From the cell containing the given text, extract its center point as (x, y) coordinate. 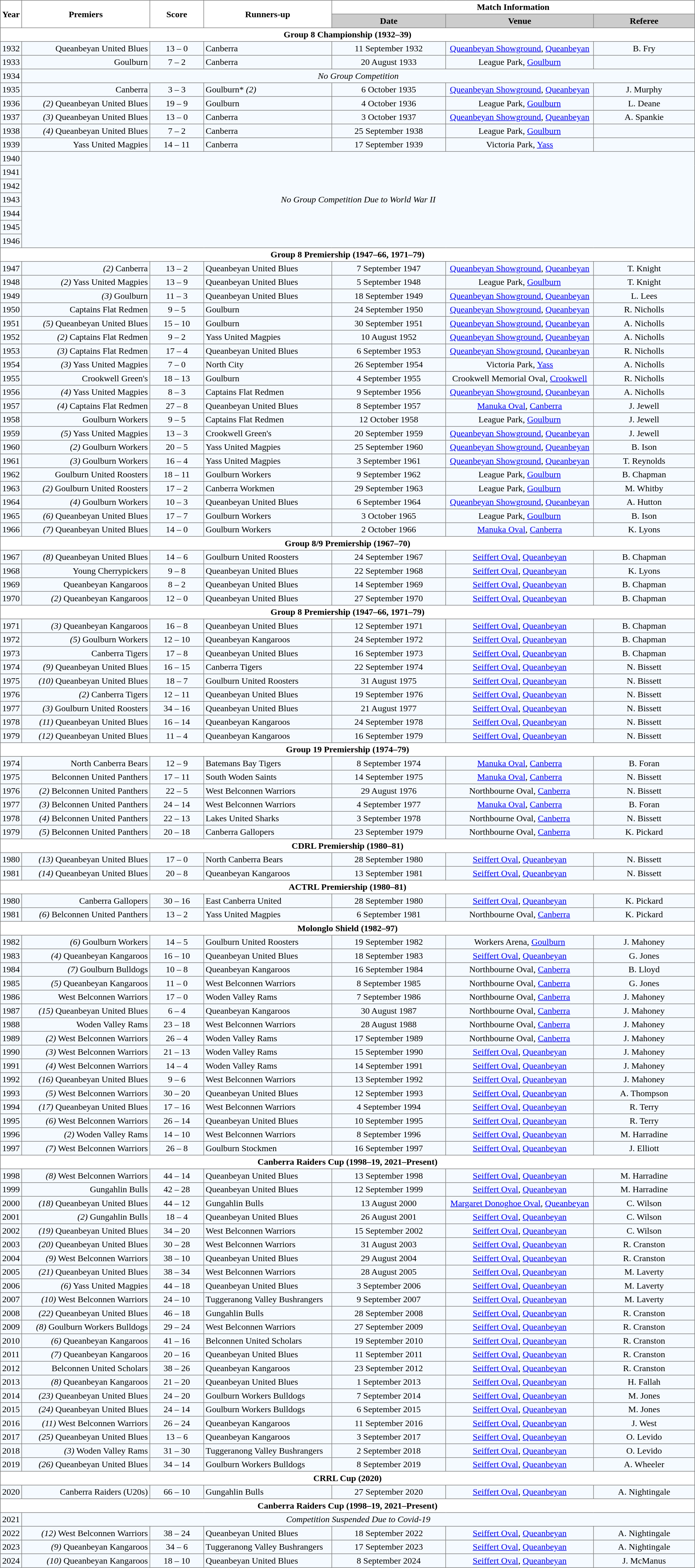
2001 (11, 1217)
17 September 1989 (389, 1038)
(9) Queanbeyan Kangaroos (86, 1547)
12 October 1958 (389, 420)
1965 (11, 516)
17 – 7 (177, 516)
(5) Yass United Magpies (86, 433)
(20) Queanbeyan United Blues (86, 1245)
7 September 1947 (389, 268)
(7) Goulburn Bulldogs (86, 970)
(17) Queanbeyan United Blues (86, 1107)
20 September 1959 (389, 433)
Molonglo Shield (1982–97) (347, 928)
(12) Queanbeyan United Blues (86, 736)
6 September 2015 (389, 1410)
2007 (11, 1300)
(14) Queanbeyan United Blues (86, 873)
5 September 1948 (389, 282)
2003 (11, 1245)
A. Hutton (644, 502)
(26) Queanbeyan United Blues (86, 1465)
Margaret Donoghoe Oval, Queanbeyan (520, 1203)
(22) Queanbeyan United Blues (86, 1313)
6 September 1981 (389, 915)
13 September 1998 (389, 1176)
1971 (11, 626)
(10) Queanbeyan United Blues (86, 681)
(3) West Belconnen Warriors (86, 1052)
8 – 3 (177, 392)
4 September 1955 (389, 378)
16 September 1973 (389, 653)
8 September 2019 (389, 1465)
Date (389, 21)
1938 (11, 131)
14 September 1969 (389, 585)
22 – 5 (177, 791)
16 – 14 (177, 722)
2014 (11, 1396)
20 August 1933 (389, 62)
12 September 1993 (389, 1093)
(4) Goulburn Workers (86, 502)
1937 (11, 117)
2019 (11, 1465)
1944 (11, 213)
24 – 20 (177, 1396)
CRRL Cup (2020) (347, 1478)
CDRL Premiership (1980–81) (347, 846)
21 – 13 (177, 1052)
Premiers (86, 14)
J. Murphy (644, 90)
8 September 1996 (389, 1135)
Score (177, 14)
14 – 6 (177, 557)
1969 (11, 585)
2013 (11, 1382)
17 – 8 (177, 653)
8 – 2 (177, 585)
1948 (11, 282)
2021 (11, 1520)
13 September 1992 (389, 1080)
30 – 28 (177, 1245)
(2) Goulburn United Roosters (86, 488)
31 August 1975 (389, 681)
1941 (11, 172)
Canberra Workmen (268, 488)
23 September 1979 (389, 832)
14 – 4 (177, 1066)
1963 (11, 488)
13 September 1981 (389, 873)
11 September 2011 (389, 1355)
Crookwell Memorial Oval, Crookwell (520, 378)
38 – 24 (177, 1533)
31 – 30 (177, 1451)
17 – 16 (177, 1107)
(6) Queanbeyan Kangaroos (86, 1341)
13 – 3 (177, 433)
29 September 1963 (389, 488)
26 September 1954 (389, 365)
3 September 1978 (389, 818)
(3) Yass United Magpies (86, 365)
27 September 2020 (389, 1492)
2008 (11, 1313)
12 September 1999 (389, 1190)
2010 (11, 1341)
(2) Queanbeyan United Blues (86, 103)
22 – 13 (177, 818)
2024 (11, 1561)
1998 (11, 1176)
29 – 24 (177, 1327)
(11) Queanbeyan United Blues (86, 722)
1964 (11, 502)
1946 (11, 241)
Workers Arena, Goulburn (520, 942)
2023 (11, 1547)
(5) West Belconnen Warriors (86, 1093)
22 September 1974 (389, 667)
(5) Queanbeyan Kangaroos (86, 983)
1 September 2013 (389, 1382)
J. West (644, 1423)
4 September 1977 (389, 805)
8 September 1985 (389, 983)
(3) Queanbeyan Kangaroos (86, 626)
1968 (11, 571)
24 September 1950 (389, 310)
6 September 1964 (389, 502)
1936 (11, 103)
11 – 0 (177, 983)
2012 (11, 1368)
(10) West Belconnen Warriors (86, 1300)
11 September 1932 (389, 48)
34 – 16 (177, 708)
(8) Queanbeyan Kangaroos (86, 1382)
15 September 2002 (389, 1231)
(2) Captains Flat Redmen (86, 337)
1940 (11, 158)
7 September 1986 (389, 997)
18 – 13 (177, 378)
14 – 11 (177, 145)
(10) Queanbeyan Kangaroos (86, 1561)
2011 (11, 1355)
B. Lloyd (644, 970)
3 September 2006 (389, 1286)
J. Elliott (644, 1148)
(2) Belconnen United Panthers (86, 791)
34 – 20 (177, 1231)
13 – 9 (177, 282)
20 – 18 (177, 832)
2 October 1966 (389, 530)
66 – 10 (177, 1492)
29 August 2004 (389, 1258)
Referee (644, 21)
9 – 8 (177, 571)
1956 (11, 392)
3 October 1965 (389, 516)
3 September 1961 (389, 461)
(8) Queanbeyan United Blues (86, 557)
30 September 1951 (389, 323)
10 – 8 (177, 970)
3 September 2017 (389, 1437)
1997 (11, 1148)
23 – 18 (177, 1025)
21 – 20 (177, 1382)
1983 (11, 956)
1935 (11, 90)
(3) Woden Valley Rams (86, 1451)
No Group Competition Due to World War II (358, 199)
24 September 1972 (389, 640)
24 – 10 (177, 1300)
1955 (11, 378)
17 September 2023 (389, 1547)
A. Thompson (644, 1093)
1973 (11, 653)
18 September 1983 (389, 956)
1994 (11, 1107)
1991 (11, 1066)
(6) West Belconnen Warriors (86, 1121)
30 August 1987 (389, 1011)
14 – 0 (177, 530)
(6) Yass United Magpies (86, 1286)
20 – 16 (177, 1355)
(3) Goulburn United Roosters (86, 708)
30 – 20 (177, 1093)
10 September 1995 (389, 1121)
L. Deane (644, 103)
(4) Captains Flat Redmen (86, 406)
1942 (11, 186)
7 September 2014 (389, 1396)
18 – 10 (177, 1561)
16 September 1997 (389, 1148)
8 September 1957 (389, 406)
41 – 16 (177, 1341)
6 – 4 (177, 1011)
(3) Goulburn (86, 296)
Venue (520, 21)
9 September 1956 (389, 392)
34 – 14 (177, 1465)
1959 (11, 433)
1957 (11, 406)
19 September 2010 (389, 1341)
(25) Queanbeyan United Blues (86, 1437)
26 – 14 (177, 1121)
1943 (11, 200)
38 – 34 (177, 1272)
2 September 2018 (389, 1451)
12 – 11 (177, 695)
(15) Queanbeyan United Blues (86, 1011)
14 September 1991 (389, 1066)
(4) Belconnen United Panthers (86, 818)
9 September 2007 (389, 1300)
12 – 9 (177, 763)
30 – 16 (177, 901)
17 September 1939 (389, 145)
(7) West Belconnen Warriors (86, 1148)
27 September 1970 (389, 598)
Belconnen United Panthers (86, 777)
31 August 2003 (389, 1245)
1951 (11, 323)
1972 (11, 640)
29 August 1976 (389, 791)
2006 (11, 1286)
12 – 10 (177, 640)
(9) Queanbeyan United Blues (86, 667)
2018 (11, 1451)
38 – 10 (177, 1258)
Competition Suspended Due to Covid-19 (358, 1520)
(2) Goulburn Workers (86, 447)
1996 (11, 1135)
(3) Belconnen United Panthers (86, 805)
(3) Captains Flat Redmen (86, 351)
(6) Belconnen United Panthers (86, 915)
22 September 1968 (389, 571)
19 September 1976 (389, 695)
(21) Queanbeyan United Blues (86, 1272)
7 – 0 (177, 365)
J. McManus (644, 1561)
13 – 6 (177, 1437)
46 – 18 (177, 1313)
16 – 4 (177, 461)
L. Lees (644, 296)
26 – 4 (177, 1038)
19 – 9 (177, 103)
(4) Yass United Magpies (86, 392)
8 September 1974 (389, 763)
28 August 2005 (389, 1272)
Runners-up (268, 14)
13 August 2000 (389, 1203)
B. Fry (644, 48)
42 – 28 (177, 1190)
16 – 10 (177, 956)
(8) Goulburn Workers Bulldogs (86, 1327)
1967 (11, 557)
18 September 2022 (389, 1533)
16 September 1979 (389, 736)
18 – 7 (177, 681)
(2) West Belconnen Warriors (86, 1038)
(3) Queanbeyan United Blues (86, 117)
(4) Queanbeyan Kangaroos (86, 956)
(2) Woden Valley Rams (86, 1135)
16 – 8 (177, 626)
1934 (11, 76)
North City (268, 365)
14 – 10 (177, 1135)
26 – 8 (177, 1148)
(2) Gungahlin Bulls (86, 1217)
2022 (11, 1533)
(11) West Belconnen Warriors (86, 1423)
34 – 6 (177, 1547)
M. Whitby (644, 488)
(13) Queanbeyan United Blues (86, 860)
17 – 2 (177, 488)
(24) Queanbeyan United Blues (86, 1410)
12 September 1971 (389, 626)
25 September 1938 (389, 131)
24 September 1967 (389, 557)
(5) Goulburn Workers (86, 640)
38 – 26 (177, 1368)
12 – 0 (177, 598)
(4) Queanbeyan United Blues (86, 131)
15 – 10 (177, 323)
Canberra Raiders (U20s) (86, 1492)
27 September 2009 (389, 1327)
Group 8/9 Premiership (1967–70) (347, 543)
(7) Queanbeyan United Blues (86, 530)
(2) Queanbeyan Kangaroos (86, 598)
2017 (11, 1437)
26 August 2001 (389, 1217)
1961 (11, 461)
(23) Queanbeyan United Blues (86, 1396)
6 October 1935 (389, 90)
Goulburn Stockmen (268, 1148)
9 – 6 (177, 1080)
3 – 3 (177, 90)
1932 (11, 48)
1999 (11, 1190)
4 September 1994 (389, 1107)
(19) Queanbeyan United Blues (86, 1231)
(16) Queanbeyan United Blues (86, 1080)
9 – 2 (177, 337)
(4) West Belconnen Warriors (86, 1066)
1950 (11, 310)
1982 (11, 942)
(5) Queanbeyan United Blues (86, 323)
2009 (11, 1327)
1953 (11, 351)
1954 (11, 365)
(6) Goulburn Workers (86, 942)
26 – 24 (177, 1423)
1993 (11, 1093)
1952 (11, 337)
1966 (11, 530)
1995 (11, 1121)
ACTRL Premiership (1980–81) (347, 887)
44 – 14 (177, 1176)
18 September 1949 (389, 296)
3 October 1937 (389, 117)
9 September 1962 (389, 475)
(2) Canberra Tigers (86, 695)
1945 (11, 227)
1962 (11, 475)
14 September 1975 (389, 777)
10 – 3 (177, 502)
11 September 2016 (389, 1423)
17 – 4 (177, 351)
1947 (11, 268)
1939 (11, 145)
2004 (11, 1258)
16 – 15 (177, 667)
Match Information (513, 7)
(18) Queanbeyan United Blues (86, 1203)
2002 (11, 1231)
(2) Yass United Magpies (86, 282)
1987 (11, 1011)
15 September 1990 (389, 1052)
1984 (11, 970)
Year (11, 14)
Batemans Bay Tigers (268, 763)
No Group Competition (358, 76)
20 – 5 (177, 447)
44 – 18 (177, 1286)
(12) West Belconnen Warriors (86, 1533)
1986 (11, 997)
27 – 8 (177, 406)
1970 (11, 598)
28 August 1988 (389, 1025)
19 September 1982 (389, 942)
Lakes United Sharks (268, 818)
(3) Goulburn Workers (86, 461)
28 September 2008 (389, 1313)
11 – 3 (177, 296)
1960 (11, 447)
24 September 1978 (389, 722)
South Woden Saints (268, 777)
2015 (11, 1410)
(5) Belconnen United Panthers (86, 832)
Goulburn* (2) (268, 90)
Group 8 Championship (1932–39) (347, 35)
44 – 12 (177, 1203)
1992 (11, 1080)
1949 (11, 296)
10 August 1952 (389, 337)
(6) Queanbeyan United Blues (86, 516)
A. Spankie (644, 117)
H. Fallah (644, 1382)
4 October 1936 (389, 103)
2000 (11, 1203)
T. Reynolds (644, 461)
11 – 4 (177, 736)
(8) West Belconnen Warriors (86, 1176)
20 – 8 (177, 873)
18 – 11 (177, 475)
East Canberra United (268, 901)
1988 (11, 1025)
14 – 5 (177, 942)
1985 (11, 983)
1989 (11, 1038)
Young Cherrypickers (86, 571)
16 September 1984 (389, 970)
17 – 11 (177, 777)
1958 (11, 420)
21 August 1977 (389, 708)
23 September 2012 (389, 1368)
1990 (11, 1052)
18 – 4 (177, 1217)
Group 19 Premiership (1974–79) (347, 750)
(2) Canberra (86, 268)
(7) Queanbeyan Kangaroos (86, 1355)
6 September 1953 (389, 351)
2016 (11, 1423)
2020 (11, 1492)
25 September 1960 (389, 447)
2005 (11, 1272)
A. Wheeler (644, 1465)
(9) West Belconnen Warriors (86, 1258)
8 September 2024 (389, 1561)
1933 (11, 62)
